Locate the cell with the specified text and output its [X, Y] center coordinate. 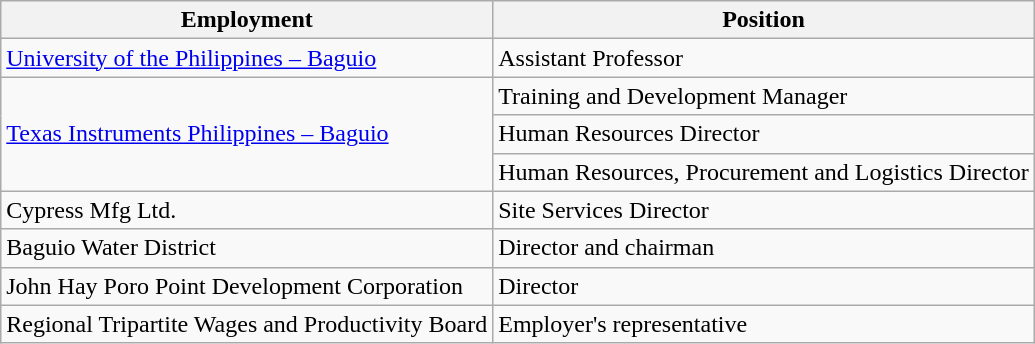
Site Services Director [764, 210]
Regional Tripartite Wages and Productivity Board [247, 324]
Position [764, 20]
Director and chairman [764, 248]
Cypress Mfg Ltd. [247, 210]
University of the Philippines – Baguio [247, 58]
Human Resources Director [764, 134]
Texas Instruments Philippines – Baguio [247, 134]
Employer's representative [764, 324]
Assistant Professor [764, 58]
Director [764, 286]
Baguio Water District [247, 248]
Employment [247, 20]
John Hay Poro Point Development Corporation [247, 286]
Training and Development Manager [764, 96]
Human Resources, Procurement and Logistics Director [764, 172]
